Pinpoint the cell where the given text exists, returning its (X, Y) midpoint coordinate. 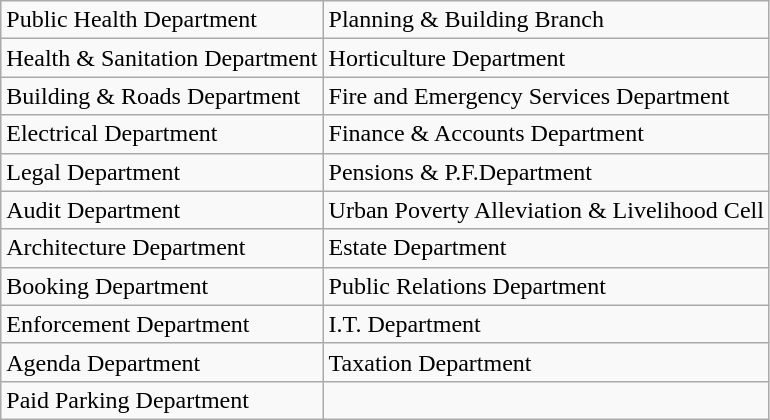
Health & Sanitation Department (162, 58)
Pensions & P.F.Department (546, 172)
Paid Parking Department (162, 400)
Audit Department (162, 210)
Public Health Department (162, 20)
Legal Department (162, 172)
Urban Poverty Alleviation & Livelihood Cell (546, 210)
Planning & Building Branch (546, 20)
Public Relations Department (546, 286)
Finance & Accounts Department (546, 134)
Electrical Department (162, 134)
Taxation Department (546, 362)
Architecture Department (162, 248)
Enforcement Department (162, 324)
Building & Roads Department (162, 96)
I.T. Department (546, 324)
Booking Department (162, 286)
Agenda Department (162, 362)
Estate Department (546, 248)
Horticulture Department (546, 58)
Fire and Emergency Services Department (546, 96)
